Determine the [x, y] coordinate at the center of the cell enclosing the given text.  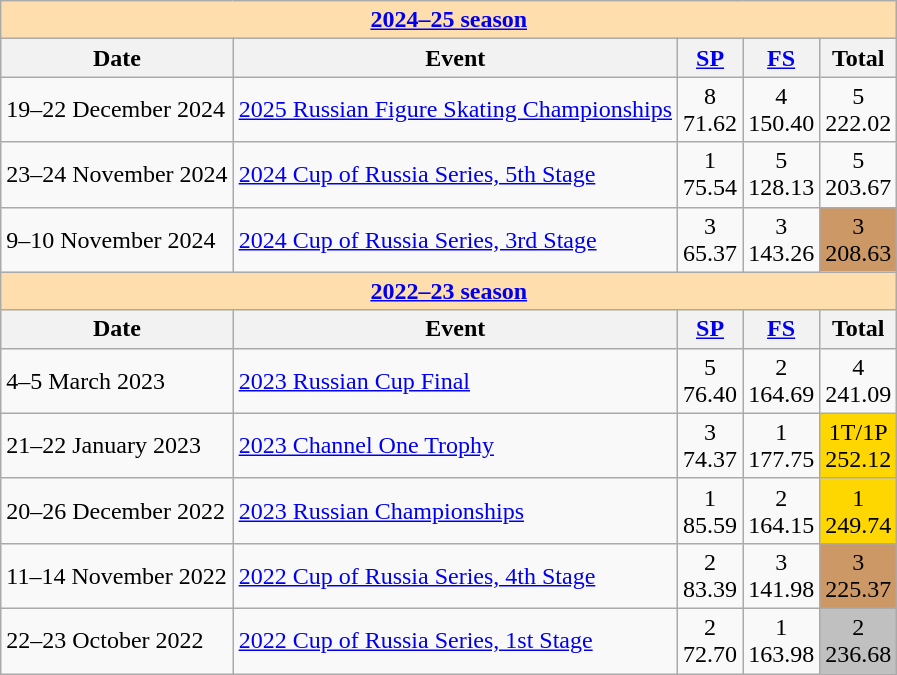
19–22 December 2024 [117, 110]
22–23 October 2022 [117, 640]
2025 Russian Figure Skating Championships [455, 110]
1 249.74 [858, 510]
5 76.40 [710, 380]
9–10 November 2024 [117, 240]
3 74.37 [710, 446]
2 83.39 [710, 576]
5 222.02 [858, 110]
2023 Russian Cup Final [455, 380]
2024 Cup of Russia Series, 5th Stage [455, 174]
3 141.98 [782, 576]
2022 Cup of Russia Series, 4th Stage [455, 576]
3 143.26 [782, 240]
5 128.13 [782, 174]
2 164.69 [782, 380]
2024 Cup of Russia Series, 3rd Stage [455, 240]
1 177.75 [782, 446]
4–5 March 2023 [117, 380]
2 164.15 [782, 510]
20–26 December 2022 [117, 510]
5 203.67 [858, 174]
1 163.98 [782, 640]
2 72.70 [710, 640]
2022–23 season [449, 291]
3 65.37 [710, 240]
1 75.54 [710, 174]
4 241.09 [858, 380]
8 71.62 [710, 110]
2 236.68 [858, 640]
2023 Channel One Trophy [455, 446]
21–22 January 2023 [117, 446]
2024–25 season [449, 20]
23–24 November 2024 [117, 174]
2023 Russian Championships [455, 510]
3 225.37 [858, 576]
4 150.40 [782, 110]
1T/1P 252.12 [858, 446]
2022 Cup of Russia Series, 1st Stage [455, 640]
3 208.63 [858, 240]
1 85.59 [710, 510]
11–14 November 2022 [117, 576]
